Capture the cell that displays the provided text and extract its (x, y) central coordinate. 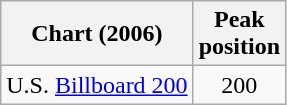
U.S. Billboard 200 (97, 85)
200 (239, 85)
Chart (2006) (97, 34)
Peakposition (239, 34)
